Output the (X, Y) coordinate of the center of the cell containing the given text.  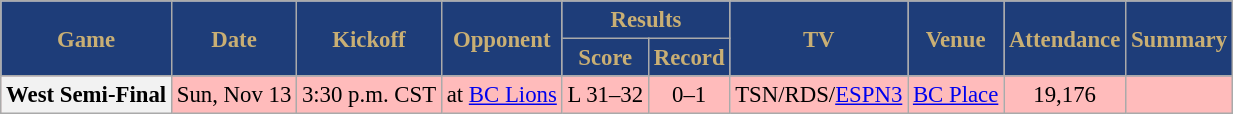
Kickoff (370, 38)
3:30 p.m. CST (370, 95)
19,176 (1065, 95)
L 31–32 (605, 95)
Summary (1180, 38)
Sun, Nov 13 (234, 95)
Date (234, 38)
Game (86, 38)
Venue (956, 38)
Score (605, 58)
Record (688, 58)
TSN/RDS/ESPN3 (819, 95)
BC Place (956, 95)
at BC Lions (502, 95)
0–1 (688, 95)
Attendance (1065, 38)
Opponent (502, 38)
Results (646, 20)
TV (819, 38)
West Semi-Final (86, 95)
